Scan for the cell matching the given text and deliver its [x, y] coordinate at center. 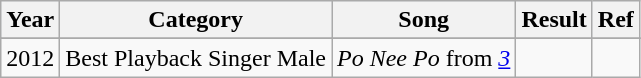
Ref [616, 20]
Category [196, 20]
Year [30, 20]
Po Nee Po from 3 [424, 58]
Song [424, 20]
2012 [30, 58]
Result [554, 20]
Best Playback Singer Male [196, 58]
